Detect which cell encompasses the target text, then output its [X, Y] center coordinate. 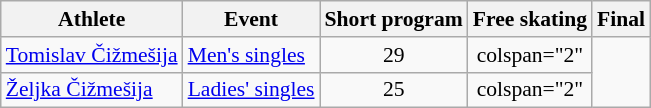
Event [252, 19]
Men's singles [252, 55]
Tomislav Čižmešija [92, 55]
Ladies' singles [252, 90]
Free skating [530, 19]
29 [394, 55]
Final [621, 19]
25 [394, 90]
Short program [394, 19]
Athlete [92, 19]
Željka Čižmešija [92, 90]
